Output the (X, Y) coordinate of the center of the cell containing the given text.  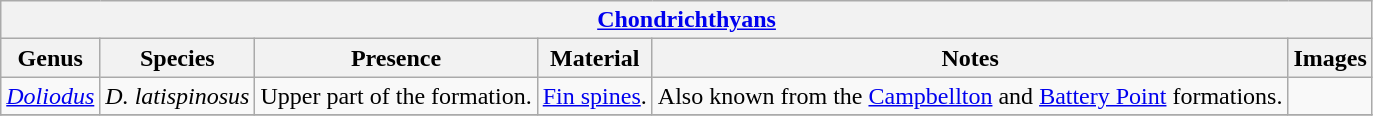
Chondrichthyans (687, 20)
Images (1330, 58)
Also known from the Campbellton and Battery Point formations. (970, 96)
Presence (396, 58)
Doliodus (50, 96)
Upper part of the formation. (396, 96)
Material (594, 58)
Notes (970, 58)
D. latispinosus (178, 96)
Genus (50, 58)
Species (178, 58)
Fin spines. (594, 96)
